Search for the cell housing the specified text and yield its [x, y] center coordinate. 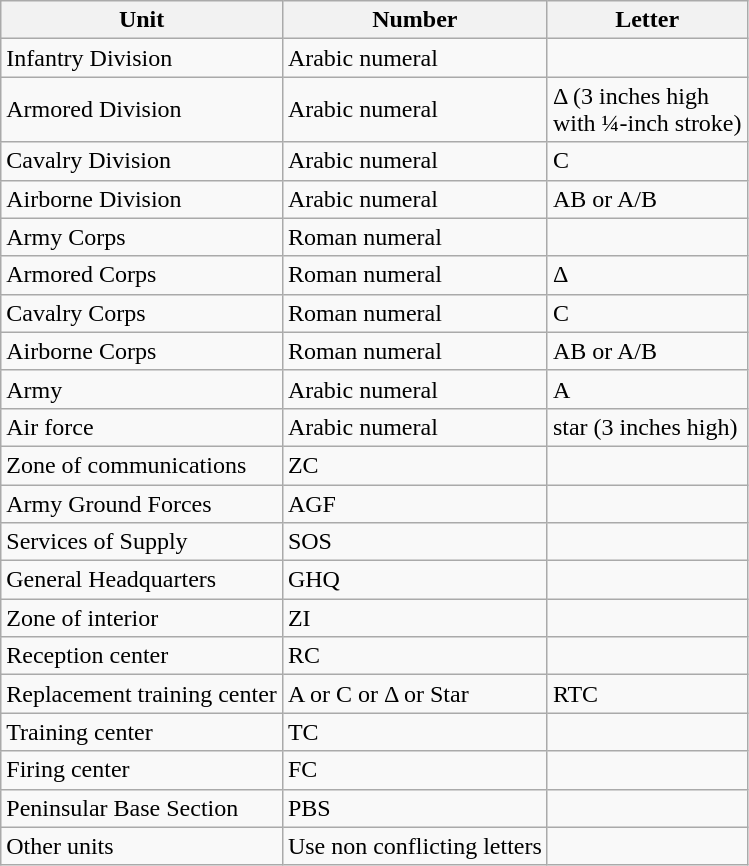
Zone of interior [142, 618]
Training center [142, 732]
Peninsular Base Section [142, 808]
Letter [647, 20]
Army [142, 389]
Number [414, 20]
AGF [414, 503]
Replacement training center [142, 694]
Cavalry Corps [142, 313]
GHQ [414, 580]
A or C or Δ or Star [414, 694]
ZI [414, 618]
Δ (3 inches high with ¼-inch stroke) [647, 110]
Other units [142, 846]
RTC [647, 694]
FC [414, 770]
SOS [414, 542]
Air force [142, 427]
Armored Division [142, 110]
Army Ground Forces [142, 503]
General Headquarters [142, 580]
Firing center [142, 770]
RC [414, 656]
ZC [414, 465]
PBS [414, 808]
Reception center [142, 656]
Unit [142, 20]
A [647, 389]
Zone of communications [142, 465]
Army Corps [142, 237]
Armored Corps [142, 275]
star (3 inches high) [647, 427]
Infantry Division [142, 58]
Airborne Division [142, 199]
Airborne Corps [142, 351]
Cavalry Division [142, 161]
Δ [647, 275]
Use non conflicting letters [414, 846]
Services of Supply [142, 542]
TC [414, 732]
